Output the [X, Y] coordinate of the center of the cell containing the given text.  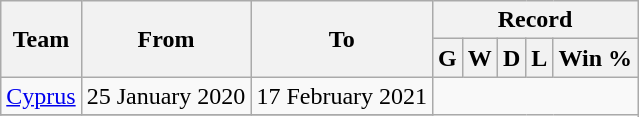
D [511, 58]
25 January 2020 [166, 96]
From [166, 39]
G [448, 58]
L [540, 58]
Cyprus [41, 96]
17 February 2021 [342, 96]
W [480, 58]
Win % [596, 58]
Team [41, 39]
Record [536, 20]
To [342, 39]
